Identify which cell holds the provided text, then report its (x, y) central coordinate. 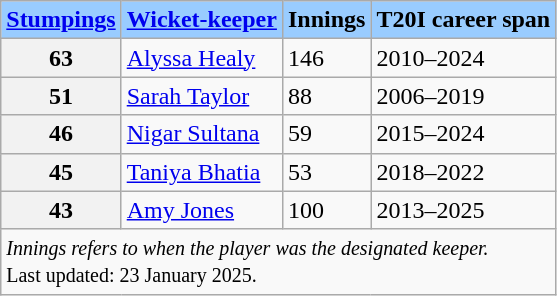
2015–2024 (464, 134)
Sarah Taylor (202, 96)
53 (326, 172)
2013–2025 (464, 210)
Wicket-keeper (202, 20)
Alyssa Healy (202, 58)
2018–2022 (464, 172)
146 (326, 58)
46 (61, 134)
Amy Jones (202, 210)
Innings refers to when the player was the designated keeper.Last updated: 23 January 2025. (278, 262)
2006–2019 (464, 96)
Innings (326, 20)
Taniya Bhatia (202, 172)
45 (61, 172)
43 (61, 210)
Stumpings (61, 20)
100 (326, 210)
T20I career span (464, 20)
59 (326, 134)
88 (326, 96)
2010–2024 (464, 58)
51 (61, 96)
63 (61, 58)
Nigar Sultana (202, 134)
